Capture the cell that displays the provided text and extract its (X, Y) central coordinate. 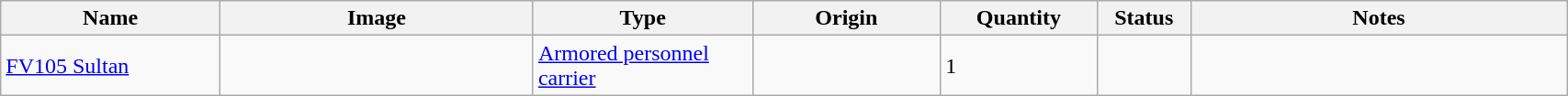
Armored personnel carrier (643, 66)
FV105 Sultan (110, 66)
Origin (847, 18)
Quantity (1019, 18)
Status (1144, 18)
1 (1019, 66)
Notes (1378, 18)
Type (643, 18)
Name (110, 18)
Image (377, 18)
